Provide the [x, y] coordinate of the cell's center where the given text is located.  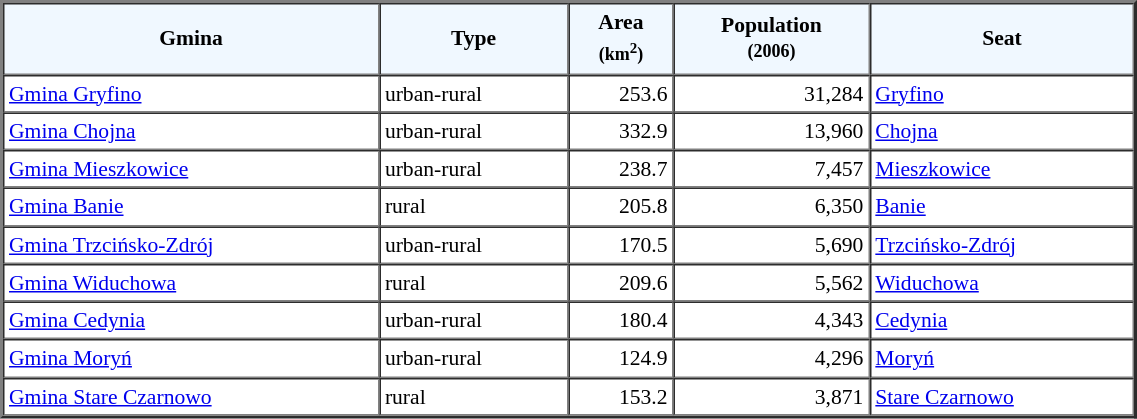
5,562 [772, 283]
Stare Czarnowo [1002, 396]
Gmina Stare Czarnowo [191, 396]
13,960 [772, 131]
Gmina Banie [191, 207]
253.6 [620, 93]
180.4 [620, 321]
Gmina Widuchowa [191, 283]
205.8 [620, 207]
Gmina [191, 38]
Gmina Mieszkowice [191, 169]
238.7 [620, 169]
Widuchowa [1002, 283]
4,296 [772, 359]
Type [474, 38]
209.6 [620, 283]
Population(2006) [772, 38]
Gryfino [1002, 93]
Moryń [1002, 359]
Mieszkowice [1002, 169]
Chojna [1002, 131]
Gmina Gryfino [191, 93]
Cedynia [1002, 321]
31,284 [772, 93]
153.2 [620, 396]
3,871 [772, 396]
7,457 [772, 169]
332.9 [620, 131]
Gmina Moryń [191, 359]
4,343 [772, 321]
124.9 [620, 359]
Banie [1002, 207]
Gmina Trzcińsko-Zdrój [191, 245]
Area(km2) [620, 38]
Gmina Chojna [191, 131]
6,350 [772, 207]
170.5 [620, 245]
5,690 [772, 245]
Seat [1002, 38]
Trzcińsko-Zdrój [1002, 245]
Gmina Cedynia [191, 321]
